From the cell containing the given text, extract its center point as (x, y) coordinate. 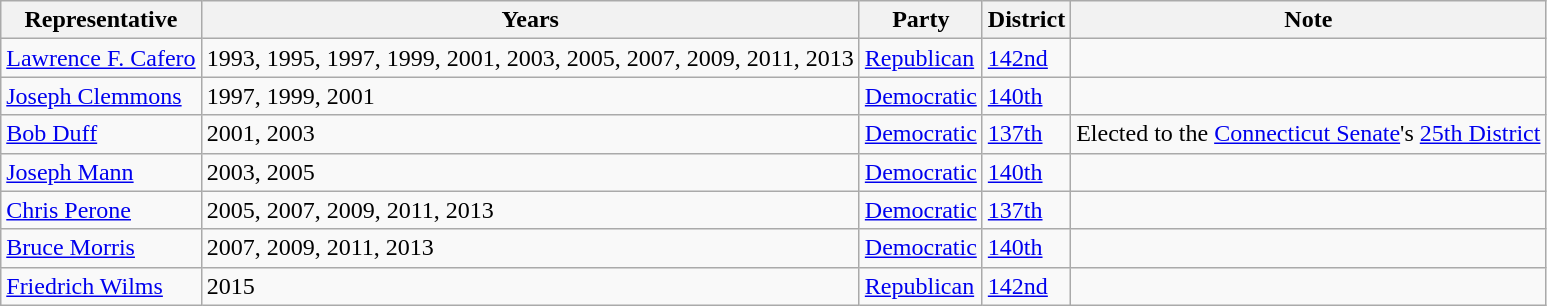
2001, 2003 (530, 134)
Representative (101, 20)
1993, 1995, 1997, 1999, 2001, 2003, 2005, 2007, 2009, 2011, 2013 (530, 58)
2007, 2009, 2011, 2013 (530, 248)
2003, 2005 (530, 172)
Lawrence F. Cafero (101, 58)
Friedrich Wilms (101, 286)
Bruce Morris (101, 248)
2015 (530, 286)
Party (920, 20)
Elected to the Connecticut Senate's 25th District (1308, 134)
2005, 2007, 2009, 2011, 2013 (530, 210)
Joseph Mann (101, 172)
1997, 1999, 2001 (530, 96)
Bob Duff (101, 134)
Chris Perone (101, 210)
Years (530, 20)
Note (1308, 20)
Joseph Clemmons (101, 96)
District (1026, 20)
